Extract the (x, y) coordinate from the center of the cell holding the provided text.  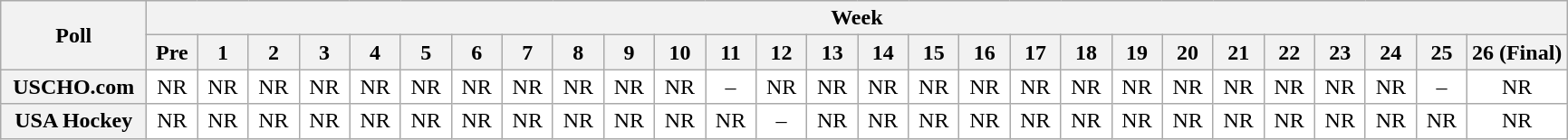
15 (934, 52)
3 (324, 52)
11 (730, 52)
19 (1137, 52)
2 (274, 52)
8 (578, 52)
USCHO.com (74, 87)
USA Hockey (74, 121)
4 (375, 52)
13 (832, 52)
Week (857, 18)
17 (1035, 52)
6 (476, 52)
20 (1188, 52)
26 (Final) (1516, 52)
23 (1340, 52)
5 (426, 52)
7 (527, 52)
22 (1289, 52)
9 (629, 52)
14 (883, 52)
Pre (172, 52)
24 (1390, 52)
1 (223, 52)
21 (1238, 52)
16 (985, 52)
Poll (74, 35)
25 (1441, 52)
10 (679, 52)
18 (1086, 52)
12 (782, 52)
